Pinpoint the cell where the given text exists, returning its [X, Y] midpoint coordinate. 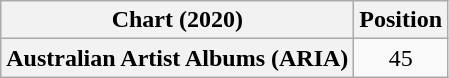
45 [401, 58]
Chart (2020) [178, 20]
Position [401, 20]
Australian Artist Albums (ARIA) [178, 58]
